Return the (x, y) coordinate for the center point of the cell that contains the specified text.  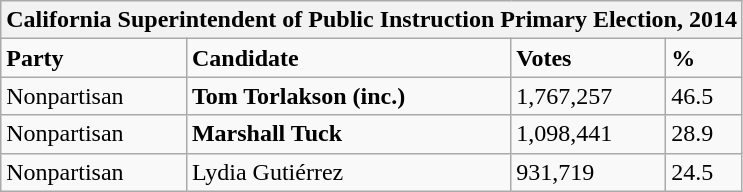
Marshall Tuck (348, 134)
46.5 (704, 96)
California Superintendent of Public Instruction Primary Election, 2014 (372, 20)
Tom Torlakson (inc.) (348, 96)
Votes (588, 58)
Lydia Gutiérrez (348, 172)
Party (94, 58)
Candidate (348, 58)
% (704, 58)
931,719 (588, 172)
28.9 (704, 134)
24.5 (704, 172)
1,098,441 (588, 134)
1,767,257 (588, 96)
